Determine the [x, y] coordinate at the center of the cell enclosing the given text.  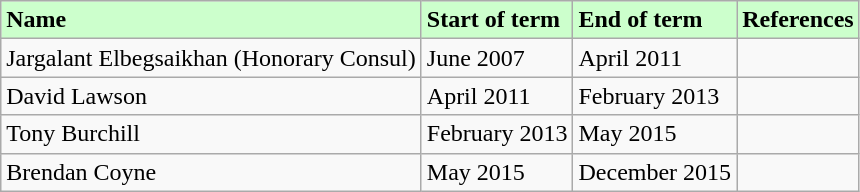
Tony Burchill [212, 134]
Jargalant Elbegsaikhan (Honorary Consul) [212, 58]
David Lawson [212, 96]
End of term [655, 20]
December 2015 [655, 172]
June 2007 [497, 58]
References [798, 20]
Brendan Coyne [212, 172]
Name [212, 20]
Start of term [497, 20]
